From the cell containing the given text, extract its center point as [X, Y] coordinate. 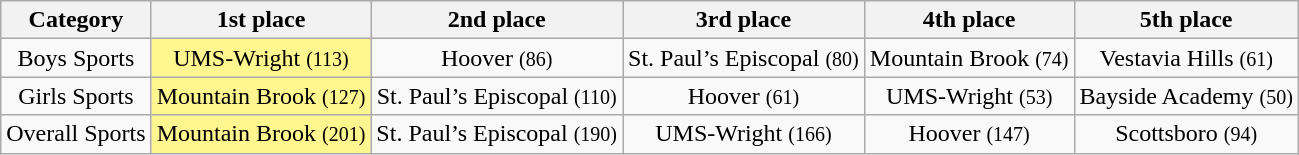
2nd place [497, 20]
Mountain Brook (74) [969, 58]
St. Paul’s Episcopal (110) [497, 96]
UMS-Wright (53) [969, 96]
Bayside Academy (50) [1186, 96]
Hoover (86) [497, 58]
Hoover (61) [744, 96]
Hoover (147) [969, 134]
Vestavia Hills (61) [1186, 58]
5th place [1186, 20]
St. Paul’s Episcopal (80) [744, 58]
Mountain Brook (201) [261, 134]
3rd place [744, 20]
St. Paul’s Episcopal (190) [497, 134]
4th place [969, 20]
Mountain Brook (127) [261, 96]
UMS-Wright (113) [261, 58]
Girls Sports [76, 96]
Overall Sports [76, 134]
UMS-Wright (166) [744, 134]
Scottsboro (94) [1186, 134]
1st place [261, 20]
Category [76, 20]
Boys Sports [76, 58]
